Find where the given text appears and provide that cell's center as (x, y) coordinate. 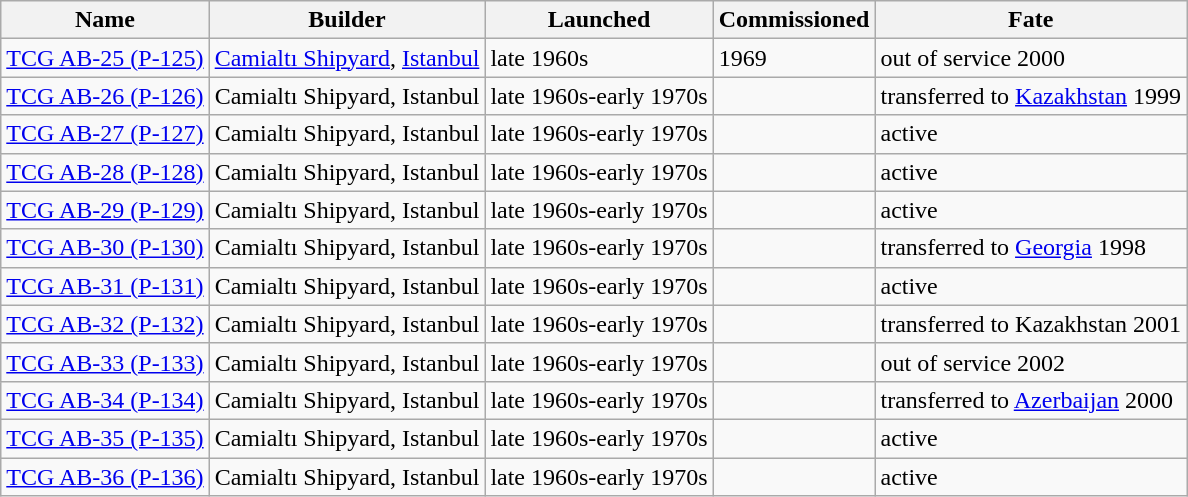
TCG AB-32 (P-132) (105, 324)
out of service 2000 (1031, 58)
Launched (599, 20)
TCG AB-25 (P-125) (105, 58)
TCG AB-27 (P-127) (105, 134)
Fate (1031, 20)
out of service 2002 (1031, 362)
Builder (347, 20)
TCG AB-33 (P-133) (105, 362)
late 1960s (599, 58)
TCG AB-30 (P-130) (105, 248)
Commissioned (794, 20)
TCG AB-31 (P-131) (105, 286)
transferred to Kazakhstan 2001 (1031, 324)
TCG AB-26 (P-126) (105, 96)
TCG AB-35 (P-135) (105, 438)
1969 (794, 58)
transferred to Kazakhstan 1999 (1031, 96)
TCG AB-29 (P-129) (105, 210)
Name (105, 20)
TCG AB-28 (P-128) (105, 172)
transferred to Azerbaijan 2000 (1031, 400)
TCG AB-36 (P-136) (105, 477)
TCG AB-34 (P-134) (105, 400)
transferred to Georgia 1998 (1031, 248)
